Provide the [x, y] coordinate of the cell's center where the given text is located.  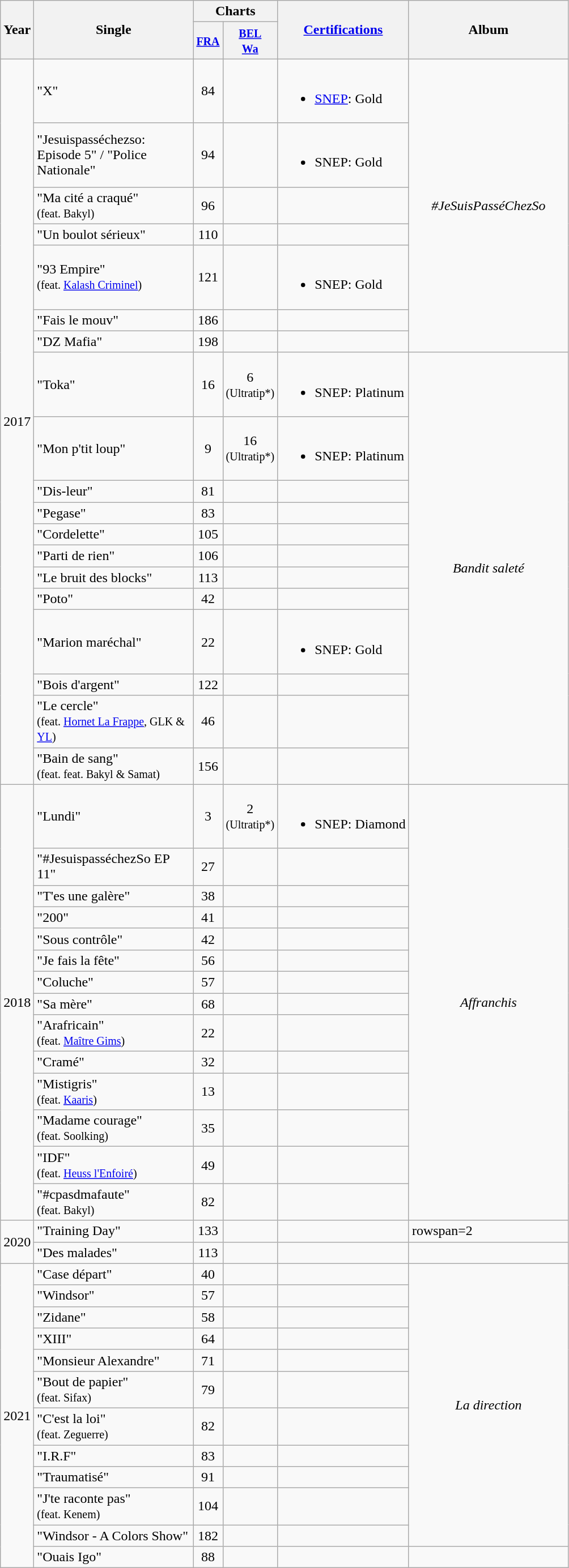
"Je fais la fête" [113, 960]
27 [208, 866]
32 [208, 1062]
94 [208, 155]
"Bain de sang"(feat. feat. Bakyl & Samat) [113, 766]
"Toka" [113, 384]
122 [208, 685]
58 [208, 1317]
"Mon p'tit loup" [113, 448]
"Bout de papier"(feat. Sifax) [113, 1390]
38 [208, 896]
"DZ Mafia" [113, 341]
"Monsieur Alexandre" [113, 1360]
"IDF"(feat. Heuss l'Enfoiré) [113, 1165]
2(Ultratip*) [250, 817]
Year [17, 29]
Single [113, 29]
SNEP: Diamond [343, 817]
Album [489, 29]
"Fais le mouv" [113, 320]
"Ma cité a craqué"(feat. Bakyl) [113, 205]
56 [208, 960]
Bandit saleté [489, 569]
3 [208, 817]
"#JesuispasséchezSo EP 11" [113, 866]
"Ouais Igo" [113, 1557]
"Cramé" [113, 1062]
BELWa [250, 41]
49 [208, 1165]
9 [208, 448]
"93 Empire"(feat. Kalash Criminel) [113, 277]
"Parti de rien" [113, 556]
104 [208, 1506]
"Traumatisé" [113, 1477]
Charts [236, 11]
16(Ultratip*) [250, 448]
rowspan=2 [489, 1231]
"Marion maréchal" [113, 642]
"Training Day" [113, 1231]
88 [208, 1557]
La direction [489, 1405]
"Le bruit des blocks" [113, 578]
"Arafricain"(feat. Maître Gims) [113, 1033]
"J'te raconte pas"(feat. Kenem) [113, 1506]
6(Ultratip*) [250, 384]
"T'es une galère" [113, 896]
156 [208, 766]
"Mistigris"(feat. Kaaris) [113, 1092]
"XIII" [113, 1339]
46 [208, 721]
2020 [17, 1242]
2017 [17, 421]
"Dis-leur" [113, 491]
Affranchis [489, 1002]
182 [208, 1536]
"Un boulot sérieux" [113, 234]
"Le cercle"(feat. Hornet La Frappe, GLK & YL) [113, 721]
198 [208, 341]
91 [208, 1477]
64 [208, 1339]
41 [208, 917]
"Windsor - A Colors Show" [113, 1536]
2018 [17, 1002]
71 [208, 1360]
106 [208, 556]
"Case départ" [113, 1274]
35 [208, 1128]
"Des malades" [113, 1253]
"200" [113, 917]
"Cordelette" [113, 535]
"Madame courage"(feat. Soolking) [113, 1128]
"X" [113, 91]
"Jesuispasséchezso: Episode 5" / "Police Nationale" [113, 155]
13 [208, 1092]
#JeSuisPasséChezSo [489, 206]
40 [208, 1274]
121 [208, 277]
"Bois d'argent" [113, 685]
"Zidane" [113, 1317]
"Lundi" [113, 817]
"Windsor" [113, 1296]
"Pegase" [113, 512]
2021 [17, 1416]
84 [208, 91]
"Sous contrôle" [113, 939]
"Poto" [113, 599]
110 [208, 234]
"#cpasdmafaute"(feat. Bakyl) [113, 1202]
79 [208, 1390]
186 [208, 320]
105 [208, 535]
FRA [208, 41]
"C'est la loi"(feat. Zeguerre) [113, 1426]
"Sa mère" [113, 1004]
"Coluche" [113, 982]
96 [208, 205]
Certifications [343, 29]
68 [208, 1004]
16 [208, 384]
"I.R.F" [113, 1456]
81 [208, 491]
133 [208, 1231]
